Scan for the cell matching the given text and deliver its (x, y) coordinate at center. 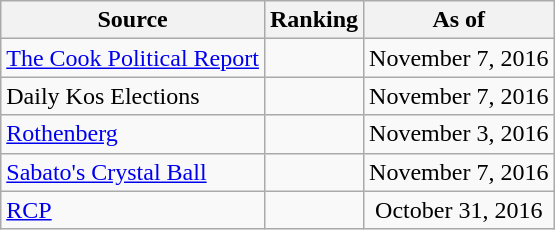
Daily Kos Elections (133, 96)
October 31, 2016 (459, 210)
Rothenberg (133, 134)
Source (133, 20)
RCP (133, 210)
November 3, 2016 (459, 134)
The Cook Political Report (133, 58)
As of (459, 20)
Ranking (314, 20)
Sabato's Crystal Ball (133, 172)
